Find where the given text appears and provide that cell's center as (x, y) coordinate. 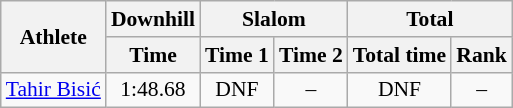
Total (430, 19)
Rank (482, 55)
Athlete (54, 36)
Total time (400, 55)
Slalom (274, 19)
Downhill (153, 19)
1:48.68 (153, 90)
Time (153, 55)
Time 2 (311, 55)
Tahir Bisić (54, 90)
Time 1 (237, 55)
